For the text-containing cell, return its midpoint in [X, Y] coordinate format. 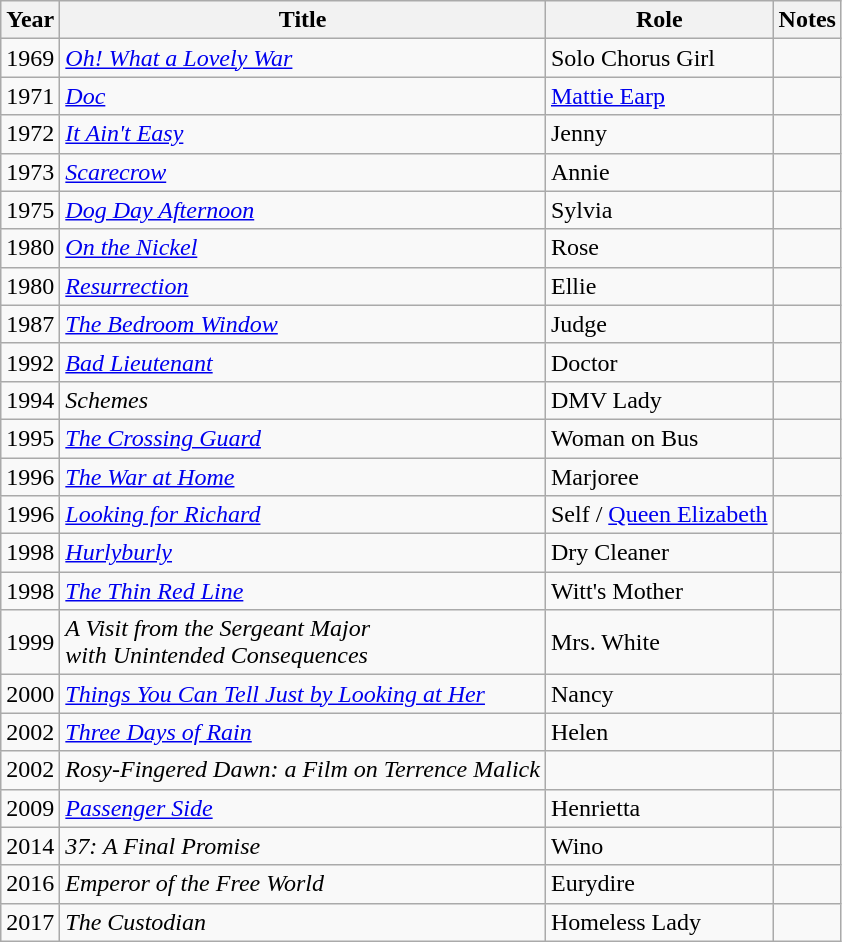
Sylvia [659, 210]
1995 [30, 438]
Annie [659, 172]
The Thin Red Line [303, 591]
On the Nickel [303, 248]
Witt's Mother [659, 591]
2014 [30, 846]
Solo Chorus Girl [659, 58]
Oh! What a Lovely War [303, 58]
1999 [30, 642]
Marjoree [659, 477]
1972 [30, 134]
The Crossing Guard [303, 438]
2000 [30, 694]
1973 [30, 172]
Dry Cleaner [659, 553]
Mrs. White [659, 642]
Homeless Lady [659, 922]
Judge [659, 324]
Year [30, 20]
1971 [30, 96]
2009 [30, 808]
Helen [659, 732]
A Visit from the Sergeant Majorwith Unintended Consequences [303, 642]
2017 [30, 922]
Looking for Richard [303, 515]
Ellie [659, 286]
Rosy-Fingered Dawn: a Film on Terrence Malick [303, 770]
Henrietta [659, 808]
Self / Queen Elizabeth [659, 515]
1975 [30, 210]
Woman on Bus [659, 438]
It Ain't Easy [303, 134]
Eurydire [659, 884]
Bad Lieutenant [303, 362]
DMV Lady [659, 400]
The War at Home [303, 477]
Jenny [659, 134]
1994 [30, 400]
1987 [30, 324]
Notes [807, 20]
Role [659, 20]
Nancy [659, 694]
Doc [303, 96]
Doctor [659, 362]
2016 [30, 884]
Scarecrow [303, 172]
Resurrection [303, 286]
Hurlyburly [303, 553]
Wino [659, 846]
The Custodian [303, 922]
Three Days of Rain [303, 732]
Things You Can Tell Just by Looking at Her [303, 694]
37: A Final Promise [303, 846]
Emperor of the Free World [303, 884]
The Bedroom Window [303, 324]
1969 [30, 58]
1992 [30, 362]
Rose [659, 248]
Dog Day Afternoon [303, 210]
Title [303, 20]
Passenger Side [303, 808]
Mattie Earp [659, 96]
Schemes [303, 400]
